Find where the given text appears and provide that cell's center as [X, Y] coordinate. 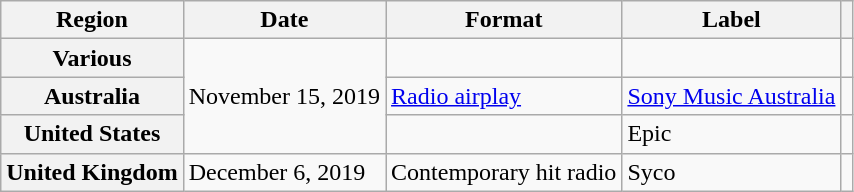
Region [92, 20]
Epic [732, 134]
Various [92, 58]
Format [504, 20]
Sony Music Australia [732, 96]
Australia [92, 96]
Label [732, 20]
Date [284, 20]
Radio airplay [504, 96]
United Kingdom [92, 172]
Syco [732, 172]
December 6, 2019 [284, 172]
Contemporary hit radio [504, 172]
United States [92, 134]
November 15, 2019 [284, 96]
